Locate the cell with the specified text and output its (X, Y) center coordinate. 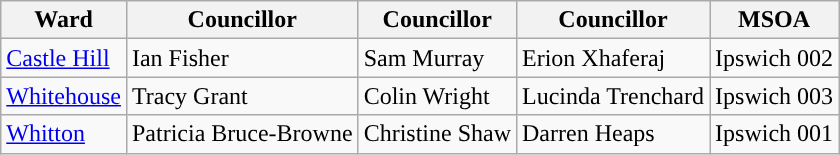
Castle Hill (64, 58)
Darren Heaps (612, 134)
Patricia Bruce-Browne (242, 134)
Ward (64, 20)
MSOA (774, 20)
Whitehouse (64, 96)
Ian Fisher (242, 58)
Lucinda Trenchard (612, 96)
Sam Murray (437, 58)
Ipswich 003 (774, 96)
Ipswich 001 (774, 134)
Whitton (64, 134)
Colin Wright (437, 96)
Tracy Grant (242, 96)
Ipswich 002 (774, 58)
Christine Shaw (437, 134)
Erion Xhaferaj (612, 58)
